Detect which cell encompasses the target text, then output its (x, y) center coordinate. 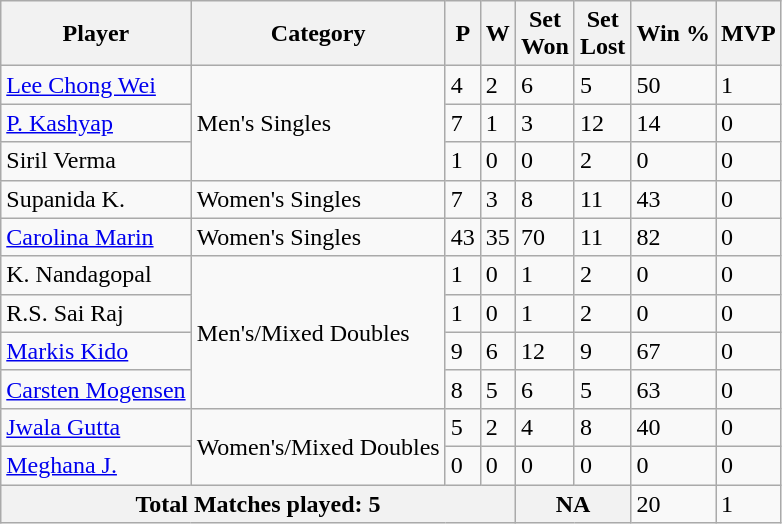
Carsten Mogensen (96, 389)
67 (674, 351)
W (498, 34)
SetLost (602, 34)
K. Nandagopal (96, 275)
20 (674, 503)
Category (318, 34)
14 (674, 123)
Men's/Mixed Doubles (318, 332)
P. Kashyap (96, 123)
Siril Verma (96, 161)
Men's Singles (318, 123)
50 (674, 85)
Carolina Marin (96, 237)
MVP (749, 34)
35 (498, 237)
Women's/Mixed Doubles (318, 446)
SetWon (544, 34)
NA (573, 503)
Supanida K. (96, 199)
Meghana J. (96, 465)
Jwala Gutta (96, 427)
82 (674, 237)
Markis Kido (96, 351)
Lee Chong Wei (96, 85)
Win % (674, 34)
Total Matches played: 5 (258, 503)
40 (674, 427)
63 (674, 389)
Player (96, 34)
R.S. Sai Raj (96, 313)
70 (544, 237)
P (462, 34)
